Provide the (X, Y) coordinate of the cell's center where the given text is located.  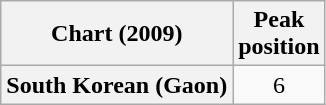
South Korean (Gaon) (117, 85)
Chart (2009) (117, 34)
6 (279, 85)
Peakposition (279, 34)
